From the cell containing the given text, extract its center point as [X, Y] coordinate. 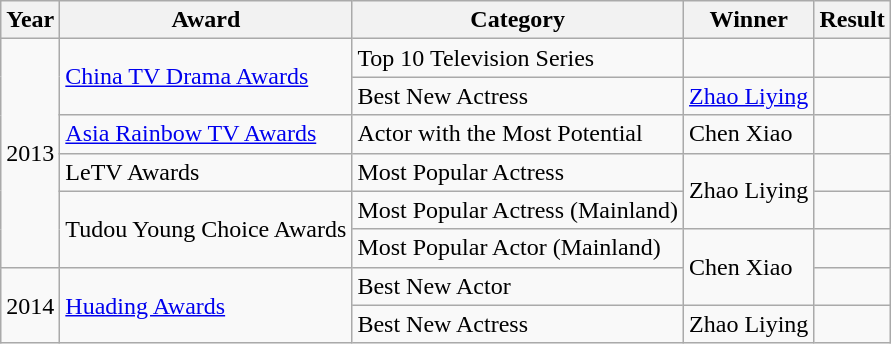
Award [206, 20]
China TV Drama Awards [206, 77]
Top 10 Television Series [518, 58]
Actor with the Most Potential [518, 134]
Category [518, 20]
Asia Rainbow TV Awards [206, 134]
Result [852, 20]
Best New Actor [518, 286]
Huading Awards [206, 305]
Year [30, 20]
LeTV Awards [206, 172]
Winner [749, 20]
Most Popular Actor (Mainland) [518, 248]
2013 [30, 153]
Most Popular Actress [518, 172]
2014 [30, 305]
Most Popular Actress (Mainland) [518, 210]
Tudou Young Choice Awards [206, 229]
